Return the [X, Y] coordinate for the center point of the cell that contains the specified text.  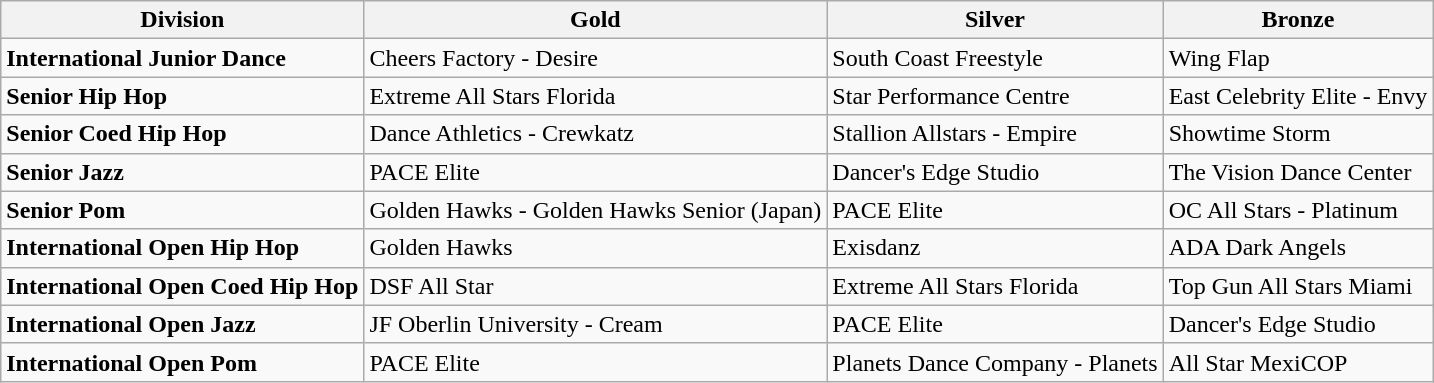
JF Oberlin University - Cream [596, 324]
Cheers Factory - Desire [596, 58]
Golden Hawks - Golden Hawks Senior (Japan) [596, 210]
Senior Jazz [182, 172]
Planets Dance Company - Planets [995, 362]
Senior Hip Hop [182, 96]
Star Performance Centre [995, 96]
Dance Athletics - Crewkatz [596, 134]
East Celebrity Elite - Envy [1298, 96]
International Open Pom [182, 362]
OC All Stars - Platinum [1298, 210]
South Coast Freestyle [995, 58]
Bronze [1298, 20]
International Junior Dance [182, 58]
Exisdanz [995, 248]
All Star MexiCOP [1298, 362]
DSF All Star [596, 286]
International Open Coed Hip Hop [182, 286]
Stallion Allstars - Empire [995, 134]
Golden Hawks [596, 248]
International Open Jazz [182, 324]
International Open Hip Hop [182, 248]
Gold [596, 20]
ADA Dark Angels [1298, 248]
Silver [995, 20]
Top Gun All Stars Miami [1298, 286]
The Vision Dance Center [1298, 172]
Division [182, 20]
Senior Pom [182, 210]
Senior Coed Hip Hop [182, 134]
Showtime Storm [1298, 134]
Wing Flap [1298, 58]
